Search for the cell housing the specified text and yield its [X, Y] center coordinate. 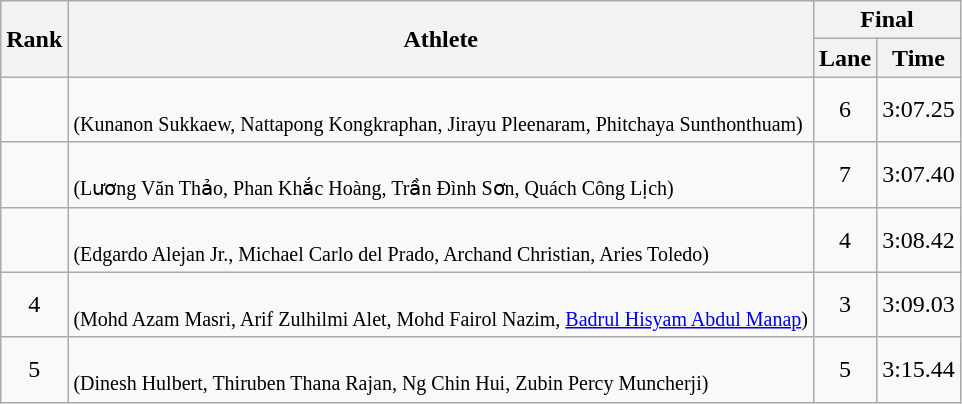
7 [846, 174]
(Mohd Azam Masri, Arif Zulhilmi Alet, Mohd Fairol Nazim, Badrul Hisyam Abdul Manap) [441, 304]
3:08.42 [919, 240]
(Lương Văn Thảo, Phan Khắc Hoàng, Trần Đình Sơn, Quách Công Lịch) [441, 174]
3:15.44 [919, 370]
3:07.40 [919, 174]
3 [846, 304]
6 [846, 110]
3:09.03 [919, 304]
Lane [846, 58]
3:07.25 [919, 110]
Time [919, 58]
(Dinesh Hulbert, Thiruben Thana Rajan, Ng Chin Hui, Zubin Percy Muncherji) [441, 370]
(Edgardo Alejan Jr., Michael Carlo del Prado, Archand Christian, Aries Toledo) [441, 240]
Rank [34, 39]
Final [888, 20]
Athlete [441, 39]
(Kunanon Sukkaew, Nattapong Kongkraphan, Jirayu Pleenaram, Phitchaya Sunthonthuam) [441, 110]
